Return the [x, y] coordinate for the center point of the cell that contains the specified text.  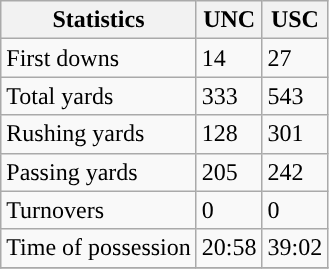
Turnovers [99, 210]
301 [295, 134]
205 [229, 172]
20:58 [229, 248]
14 [229, 58]
UNC [229, 20]
Time of possession [99, 248]
128 [229, 134]
First downs [99, 58]
USC [295, 20]
Rushing yards [99, 134]
Statistics [99, 20]
242 [295, 172]
Total yards [99, 96]
543 [295, 96]
Passing yards [99, 172]
39:02 [295, 248]
27 [295, 58]
333 [229, 96]
